Pinpoint the cell where the given text exists, returning its [X, Y] midpoint coordinate. 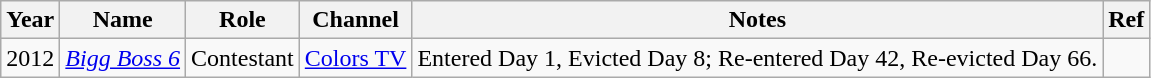
2012 [30, 58]
Name [123, 20]
Contestant [243, 58]
Ref [1126, 20]
Channel [356, 20]
Year [30, 20]
Entered Day 1, Evicted Day 8; Re-entered Day 42, Re-evicted Day 66. [758, 58]
Role [243, 20]
Bigg Boss 6 [123, 58]
Colors TV [356, 58]
Notes [758, 20]
